Scan for the cell matching the given text and deliver its [X, Y] coordinate at center. 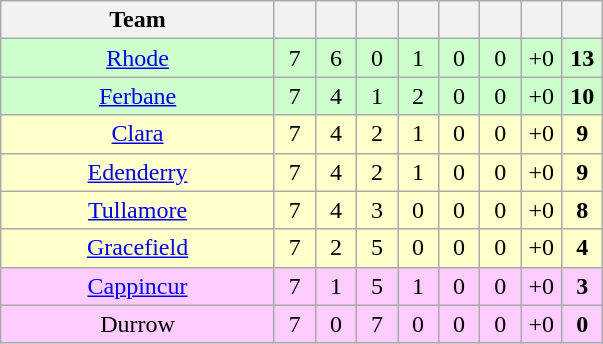
13 [582, 58]
Ferbane [138, 96]
Team [138, 20]
Clara [138, 134]
Gracefield [138, 248]
Tullamore [138, 210]
6 [336, 58]
Durrow [138, 324]
Rhode [138, 58]
8 [582, 210]
10 [582, 96]
Cappincur [138, 286]
Edenderry [138, 172]
